For the text-containing cell, return its midpoint in [X, Y] coordinate format. 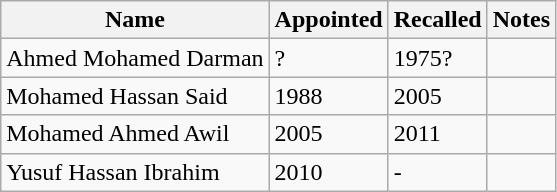
Name [135, 20]
- [438, 172]
Appointed [328, 20]
2011 [438, 134]
1988 [328, 96]
Notes [521, 20]
1975? [438, 58]
Mohamed Hassan Said [135, 96]
Recalled [438, 20]
? [328, 58]
Mohamed Ahmed Awil [135, 134]
Yusuf Hassan Ibrahim [135, 172]
2010 [328, 172]
Ahmed Mohamed Darman [135, 58]
